Find where the given text appears and provide that cell's center as [X, Y] coordinate. 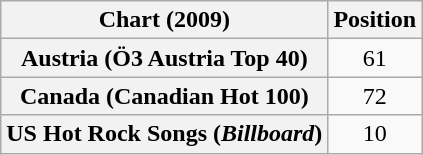
10 [375, 134]
Chart (2009) [164, 20]
61 [375, 58]
Position [375, 20]
US Hot Rock Songs (Billboard) [164, 134]
72 [375, 96]
Austria (Ö3 Austria Top 40) [164, 58]
Canada (Canadian Hot 100) [164, 96]
